Return (x, y) of the center of cell containing provided text 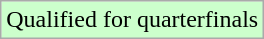
Qualified for quarterfinals (132, 20)
